Locate the cell with the specified text and output its [X, Y] center coordinate. 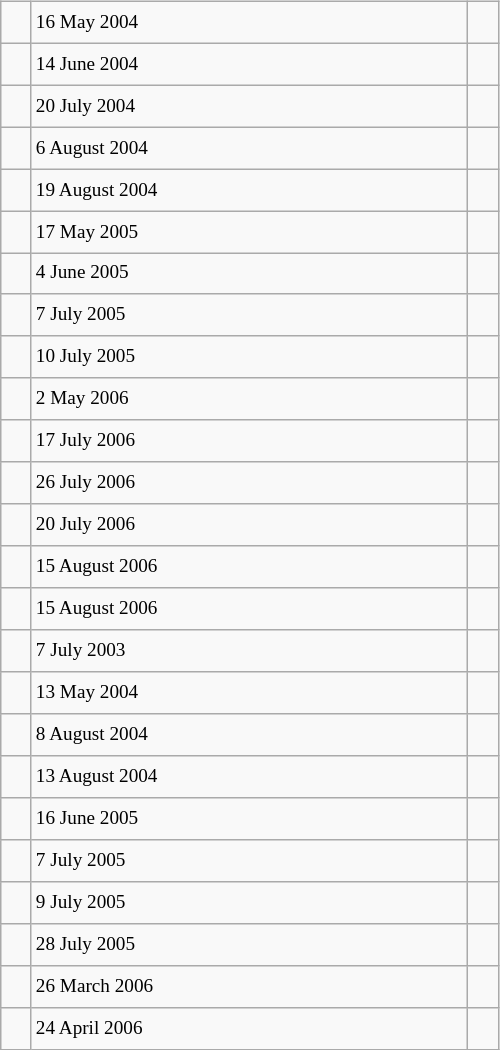
8 August 2004 [250, 735]
6 August 2004 [250, 148]
13 May 2004 [250, 693]
26 July 2006 [250, 483]
2 May 2006 [250, 399]
14 June 2004 [250, 64]
16 June 2005 [250, 819]
7 July 2003 [250, 651]
19 August 2004 [250, 190]
10 July 2005 [250, 357]
26 March 2006 [250, 986]
20 July 2004 [250, 106]
24 April 2006 [250, 1028]
20 July 2006 [250, 525]
16 May 2004 [250, 22]
9 July 2005 [250, 902]
4 June 2005 [250, 274]
17 July 2006 [250, 441]
28 July 2005 [250, 944]
17 May 2005 [250, 232]
13 August 2004 [250, 777]
